Return [X, Y] of the center of cell containing provided text 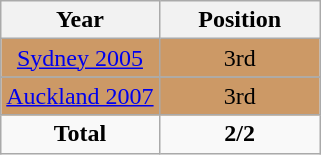
Total [80, 134]
Auckland 2007 [80, 96]
Year [80, 20]
Position [240, 20]
Sydney 2005 [80, 58]
2/2 [240, 134]
